Determine the [x, y] coordinate at the center of the cell enclosing the given text.  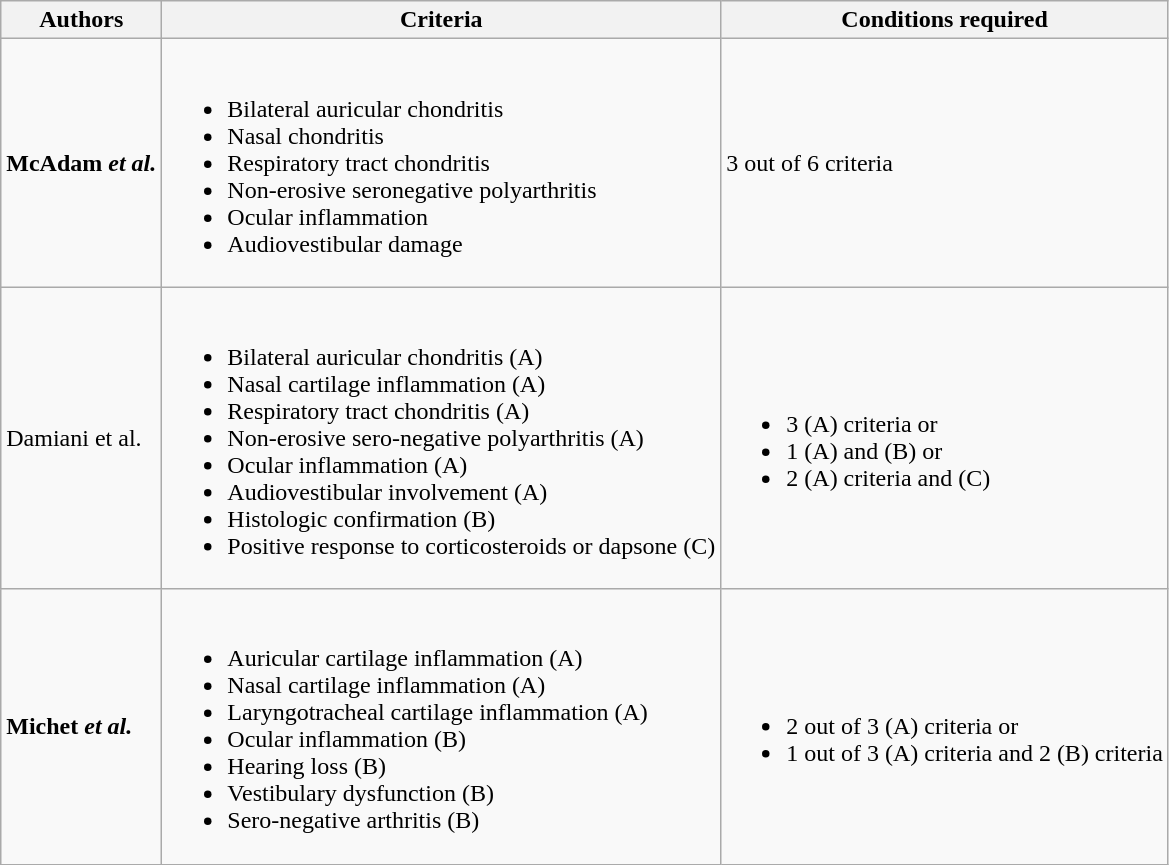
3 (A) criteria or1 (A) and (B) or2 (A) criteria and (C) [945, 438]
Damiani et al. [82, 438]
2 out of 3 (A) criteria or1 out of 3 (A) criteria and 2 (B) criteria [945, 726]
Michet et al. [82, 726]
3 out of 6 criteria [945, 163]
Criteria [442, 20]
McAdam et al. [82, 163]
Authors [82, 20]
Conditions required [945, 20]
